Locate the cell with the specified text and output its [x, y] center coordinate. 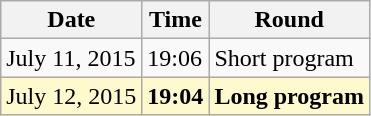
Short program [290, 58]
July 12, 2015 [72, 96]
19:06 [176, 58]
19:04 [176, 96]
Time [176, 20]
Date [72, 20]
July 11, 2015 [72, 58]
Round [290, 20]
Long program [290, 96]
